Determine the (x, y) coordinate at the center of the cell enclosing the given text.  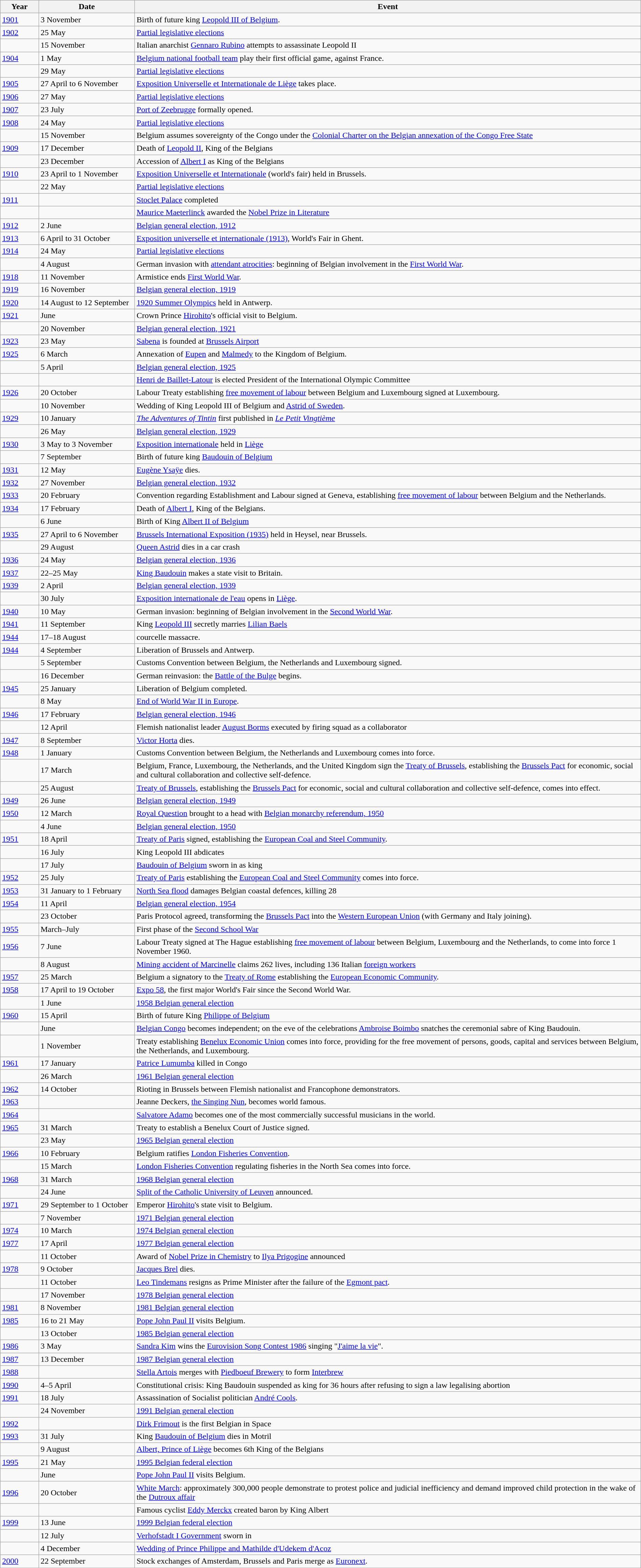
Treaty of Brussels, establishing the Brussels Pact for economic, social and cultural collaboration and collective self-defence, comes into effect. (388, 788)
Belgium a signatory to the Treaty of Rome establishing the European Economic Community. (388, 977)
17 April to 19 October (87, 990)
Liberation of Belgium completed. (388, 689)
Date (87, 7)
Accession of Albert I as King of the Belgians (388, 161)
25 March (87, 977)
King Baudouin of Belgium dies in Motril (388, 1437)
Birth of future king Baudouin of Belgium (388, 457)
1901 (20, 20)
1958 Belgian general election (388, 1003)
Eugène Ysaÿe dies. (388, 470)
16 to 21 May (87, 1321)
Famous cyclist Eddy Merckx created baron by King Albert (388, 1510)
German invasion: beginning of Belgian involvement in the Second World War. (388, 611)
Treaty to establish a Benelux Court of Justice signed. (388, 1128)
First phase of the Second School War (388, 929)
Sabena is founded at Brussels Airport (388, 341)
1926 (20, 393)
25 August (87, 788)
1968 Belgian general election (388, 1179)
1981 (20, 1308)
1935 (20, 534)
1950 (20, 814)
Flemish nationalist leader August Borms executed by firing squad as a collaborator (388, 727)
Customs Convention between Belgium, the Netherlands and Luxembourg signed. (388, 663)
4–5 April (87, 1385)
Albert, Prince of Liège becomes 6th King of the Belgians (388, 1449)
1904 (20, 58)
1965 (20, 1128)
16 December (87, 676)
1971 Belgian general election (388, 1218)
1987 (20, 1359)
1966 (20, 1153)
12 March (87, 814)
Wedding of King Leopold III of Belgium and Astrid of Sweden. (388, 406)
10 February (87, 1153)
Expo 58, the first major World's Fair since the Second World War. (388, 990)
5 April (87, 367)
Belgian general election, 1949 (388, 801)
10 March (87, 1231)
16 July (87, 852)
End of World War II in Europe. (388, 701)
Belgian Congo becomes independent; on the eve of the celebrations Ambroise Boimbo snatches the ceremonial sabre of King Baudouin. (388, 1029)
23 October (87, 916)
15 March (87, 1166)
1932 (20, 483)
18 July (87, 1398)
3 November (87, 20)
31 January to 1 February (87, 891)
1951 (20, 839)
8 May (87, 701)
1953 (20, 891)
Split of the Catholic University of Leuven announced. (388, 1192)
1920 (20, 303)
Brussels International Exposition (1935) held in Heysel, near Brussels. (388, 534)
1949 (20, 801)
1931 (20, 470)
Death of Leopold II, King of the Belgians (388, 148)
1991 Belgian general election (388, 1410)
17 April (87, 1244)
24 November (87, 1410)
Rioting in Brussels between Flemish nationalist and Francophone demonstrators. (388, 1089)
1985 Belgian general election (388, 1333)
1963 (20, 1102)
London Fisheries Convention regulating fisheries in the North Sea comes into force. (388, 1166)
26 June (87, 801)
1968 (20, 1179)
Verhofstadt I Government sworn in (388, 1536)
1956 (20, 946)
13 December (87, 1359)
Royal Question brought to a head with Belgian monarchy referendum, 1950 (388, 814)
1911 (20, 200)
1910 (20, 174)
24 June (87, 1192)
Award of Nobel Prize in Chemistry to Ilya Prigogine announced (388, 1256)
17 March (87, 770)
1977 Belgian general election (388, 1244)
1961 Belgian general election (388, 1076)
11 April (87, 903)
2 June (87, 225)
7 June (87, 946)
17 July (87, 865)
1939 (20, 586)
1 May (87, 58)
4 December (87, 1548)
Sandra Kim wins the Eurovision Song Contest 1986 singing "J'aime la vie". (388, 1346)
Birth of future king Leopold III of Belgium. (388, 20)
23 July (87, 110)
1958 (20, 990)
8 November (87, 1308)
1978 (20, 1269)
11 September (87, 624)
1934 (20, 508)
25 May (87, 32)
Annexation of Eupen and Malmedy to the Kingdom of Belgium. (388, 354)
2 April (87, 586)
13 October (87, 1333)
1948 (20, 753)
Mining accident of Marcinelle claims 262 lives, including 136 Italian foreign workers (388, 964)
Customs Convention between Belgium, the Netherlands and Luxembourg comes into force. (388, 753)
1937 (20, 573)
1990 (20, 1385)
Port of Zeebrugge formally opened. (388, 110)
1912 (20, 225)
Armistice ends First World War. (388, 277)
26 May (87, 431)
Belgian general election, 1912 (388, 225)
11 November (87, 277)
1999 Belgian federal election (388, 1523)
1941 (20, 624)
4 August (87, 264)
Exposition Universelle et Internationale de Liège takes place. (388, 84)
1920 Summer Olympics held in Antwerp. (388, 303)
1925 (20, 354)
29 August (87, 547)
Emperor Hirohito's state visit to Belgium. (388, 1205)
1961 (20, 1063)
1957 (20, 977)
Birth of King Albert II of Belgium (388, 521)
King Leopold III secretly marries Lilian Baels (388, 624)
King Leopold III abdicates (388, 852)
1952 (20, 878)
1974 Belgian general election (388, 1231)
Dirk Frimout is the first Belgian in Space (388, 1423)
22–25 May (87, 573)
1947 (20, 740)
Liberation of Brussels and Antwerp. (388, 650)
Exposition universelle et internationale (1913), World's Fair in Ghent. (388, 238)
1992 (20, 1423)
Jacques Brel dies. (388, 1269)
Wedding of Prince Philippe and Mathilde d'Udekem d'Acoz (388, 1548)
29 September to 1 October (87, 1205)
Belgian general election, 1939 (388, 586)
15 April (87, 1016)
1905 (20, 84)
26 March (87, 1076)
German reinvasion: the Battle of the Bulge begins. (388, 676)
23 December (87, 161)
1995 Belgian federal election (388, 1462)
31 July (87, 1437)
Henri de Baillet-Latour is elected President of the International Olympic Committee (388, 380)
30 July (87, 599)
3 May (87, 1346)
1996 (20, 1493)
Labour Treaty establishing free movement of labour between Belgium and Luxembourg signed at Luxembourg. (388, 393)
1991 (20, 1398)
1936 (20, 560)
Stock exchanges of Amsterdam, Brussels and Paris merge as Euronext. (388, 1561)
Treaty of Paris signed, establishing the European Coal and Steel Community. (388, 839)
29 May (87, 71)
14 August to 12 September (87, 303)
Stella Artois merges with Piedboeuf Brewery to form Interbrew (388, 1372)
1921 (20, 315)
12 July (87, 1536)
Constitutional crisis: King Baudouin suspended as king for 36 hours after refusing to sign a law legalising abortion (388, 1385)
1986 (20, 1346)
1908 (20, 122)
10 January (87, 418)
27 May (87, 97)
1913 (20, 238)
Italian anarchist Gennaro Rubino attempts to assassinate Leopold II (388, 45)
3 May to 3 November (87, 444)
Exposition Universelle et Internationale (world's fair) held in Brussels. (388, 174)
1919 (20, 290)
Baudouin of Belgium sworn in as king (388, 865)
Queen Astrid dies in a car crash (388, 547)
17 January (87, 1063)
King Baudouin makes a state visit to Britain. (388, 573)
18 April (87, 839)
Exposition internationale held in Liège (388, 444)
1974 (20, 1231)
Victor Horta dies. (388, 740)
Convention regarding Establishment and Labour signed at Geneva, establishing free movement of labour between Belgium and the Netherlands. (388, 496)
Jeanne Deckers, the Singing Nun, becomes world famous. (388, 1102)
1999 (20, 1523)
Death of Albert I, King of the Belgians. (388, 508)
Belgium national football team play their first official game, against France. (388, 58)
1977 (20, 1244)
Assassination of Socialist politician André Cools. (388, 1398)
Birth of future King Philippe of Belgium (388, 1016)
1993 (20, 1437)
Event (388, 7)
8 August (87, 964)
German invasion with attendant atrocities: beginning of Belgian involvement in the First World War. (388, 264)
9 August (87, 1449)
12 April (87, 727)
1909 (20, 148)
17 December (87, 148)
14 October (87, 1089)
Exposition internationale de l'eau opens in Liège. (388, 599)
Belgian general election, 1946 (388, 714)
8 September (87, 740)
7 September (87, 457)
25 January (87, 689)
1955 (20, 929)
Belgium assumes sovereignty of the Congo under the Colonial Charter on the Belgian annexation of the Congo Free State (388, 135)
6 March (87, 354)
23 April to 1 November (87, 174)
1907 (20, 110)
Crown Prince Hirohito's official visit to Belgium. (388, 315)
Stoclet Palace completed (388, 200)
4 September (87, 650)
1985 (20, 1321)
Belgian general election, 1929 (388, 431)
6 April to 31 October (87, 238)
Paris Protocol agreed, transforming the Brussels Pact into the Western European Union (with Germany and Italy joining). (388, 916)
Belgian general election, 1954 (388, 903)
1 November (87, 1046)
22 May (87, 187)
Belgian general election, 1932 (388, 483)
17–18 August (87, 637)
21 May (87, 1462)
1902 (20, 32)
13 June (87, 1523)
25 July (87, 878)
17 November (87, 1295)
5 September (87, 663)
Year (20, 7)
1940 (20, 611)
1978 Belgian general election (388, 1295)
The Adventures of Tintin first published in Le Petit Vingtième (388, 418)
16 November (87, 290)
1 June (87, 1003)
Belgian general election, 1919 (388, 290)
1995 (20, 1462)
Patrice Lumumba killed in Congo (388, 1063)
1960 (20, 1016)
1987 Belgian general election (388, 1359)
1971 (20, 1205)
Belgian general election, 1921 (388, 328)
22 September (87, 1561)
Leo Tindemans resigns as Prime Minister after the failure of the Egmont pact. (388, 1282)
Belgian general election, 1950 (388, 826)
4 June (87, 826)
1988 (20, 1372)
Salvatore Adamo becomes one of the most commercially successful musicians in the world. (388, 1115)
1954 (20, 903)
1 January (87, 753)
1918 (20, 277)
1945 (20, 689)
Belgium ratifies London Fisheries Convention. (388, 1153)
20 November (87, 328)
1923 (20, 341)
1962 (20, 1089)
1946 (20, 714)
March–July (87, 929)
1914 (20, 251)
10 November (87, 406)
Treaty of Paris establishing the European Coal and Steel Community comes into force. (388, 878)
1965 Belgian general election (388, 1140)
1930 (20, 444)
Maurice Maeterlinck awarded the Nobel Prize in Literature (388, 213)
Belgian general election, 1925 (388, 367)
Belgian general election, 1936 (388, 560)
2000 (20, 1561)
27 November (87, 483)
1906 (20, 97)
7 November (87, 1218)
20 February (87, 496)
12 May (87, 470)
1964 (20, 1115)
1981 Belgian general election (388, 1308)
1933 (20, 496)
1929 (20, 418)
9 October (87, 1269)
North Sea flood damages Belgian coastal defences, killing 28 (388, 891)
courcelle massacre. (388, 637)
10 May (87, 611)
6 June (87, 521)
